Return [X, Y] of the center of cell containing provided text 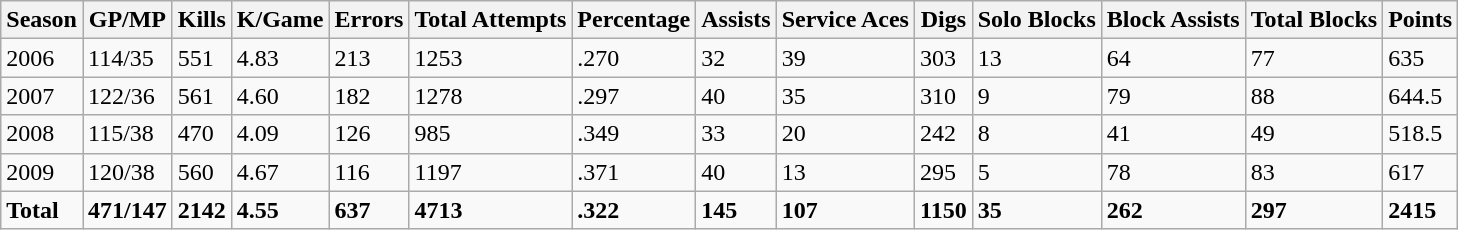
Digs [943, 20]
78 [1173, 172]
4.67 [280, 172]
1278 [490, 96]
107 [845, 210]
2008 [42, 134]
Total Attempts [490, 20]
295 [943, 172]
.349 [634, 134]
4.55 [280, 210]
470 [202, 134]
8 [1036, 134]
9 [1036, 96]
116 [369, 172]
145 [736, 210]
2009 [42, 172]
.297 [634, 96]
Solo Blocks [1036, 20]
637 [369, 210]
41 [1173, 134]
126 [369, 134]
.270 [634, 58]
.322 [634, 210]
Percentage [634, 20]
560 [202, 172]
303 [943, 58]
4.83 [280, 58]
262 [1173, 210]
Total Blocks [1314, 20]
213 [369, 58]
Errors [369, 20]
Total [42, 210]
1197 [490, 172]
.371 [634, 172]
Service Aces [845, 20]
33 [736, 134]
120/38 [127, 172]
4.09 [280, 134]
122/36 [127, 96]
561 [202, 96]
Season [42, 20]
20 [845, 134]
985 [490, 134]
182 [369, 96]
297 [1314, 210]
644.5 [1420, 96]
551 [202, 58]
64 [1173, 58]
471/147 [127, 210]
83 [1314, 172]
242 [943, 134]
79 [1173, 96]
Points [1420, 20]
635 [1420, 58]
2415 [1420, 210]
1253 [490, 58]
Assists [736, 20]
2006 [42, 58]
Kills [202, 20]
310 [943, 96]
77 [1314, 58]
518.5 [1420, 134]
5 [1036, 172]
617 [1420, 172]
49 [1314, 134]
Block Assists [1173, 20]
88 [1314, 96]
4.60 [280, 96]
2007 [42, 96]
39 [845, 58]
115/38 [127, 134]
GP/MP [127, 20]
4713 [490, 210]
1150 [943, 210]
114/35 [127, 58]
2142 [202, 210]
K/Game [280, 20]
32 [736, 58]
